Return (X, Y) of the center of cell containing provided text 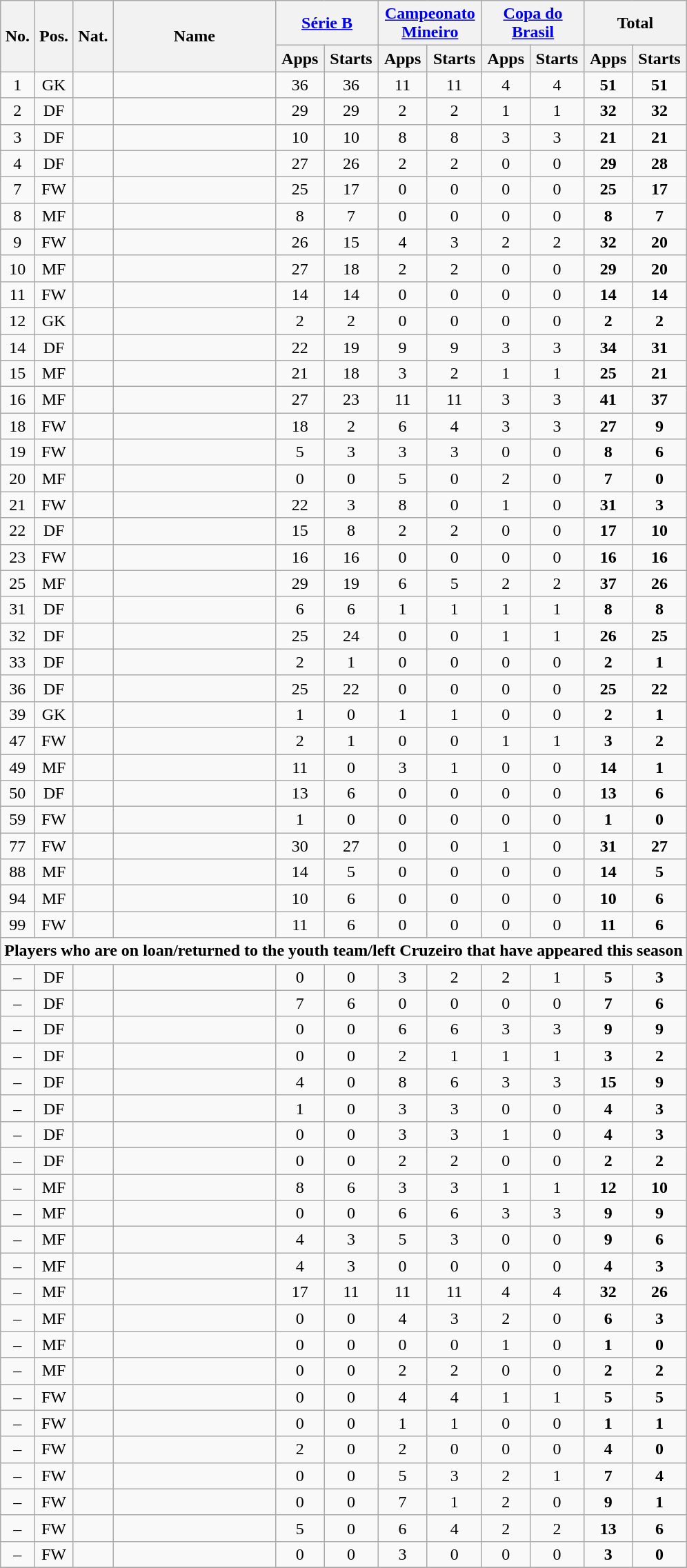
Campeonato Mineiro (430, 23)
47 (18, 741)
33 (18, 662)
59 (18, 820)
Name (195, 36)
Total (636, 23)
Pos. (54, 36)
94 (18, 898)
39 (18, 714)
Players who are on loan/returned to the youth team/left Cruzeiro that have appeared this season (343, 951)
77 (18, 846)
28 (659, 163)
50 (18, 794)
49 (18, 767)
88 (18, 872)
99 (18, 925)
30 (300, 846)
24 (352, 636)
34 (608, 347)
Série B (327, 23)
41 (608, 400)
Nat. (93, 36)
Copa do Brasil (532, 23)
No. (18, 36)
